Search for the cell housing the specified text and yield its [X, Y] center coordinate. 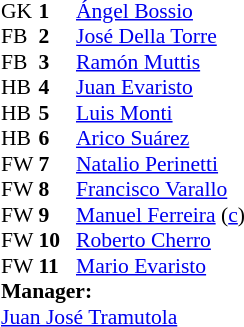
5 [57, 113]
11 [57, 266]
6 [57, 139]
7 [57, 164]
10 [57, 241]
4 [57, 87]
3 [57, 62]
8 [57, 189]
2 [57, 37]
9 [57, 215]
